Provide the (X, Y) coordinate of the cell's center where the given text is located.  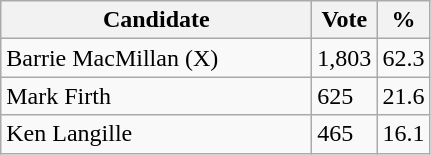
Vote (344, 20)
Candidate (156, 20)
625 (344, 96)
16.1 (404, 134)
21.6 (404, 96)
Mark Firth (156, 96)
Ken Langille (156, 134)
Barrie MacMillan (X) (156, 58)
1,803 (344, 58)
62.3 (404, 58)
% (404, 20)
465 (344, 134)
